Return the [x, y] coordinate for the center point of the cell that contains the specified text.  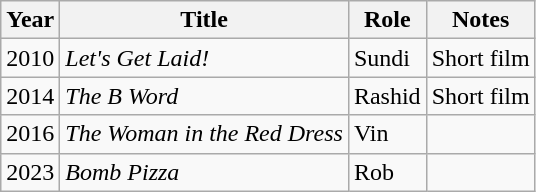
Vin [387, 134]
Let's Get Laid! [204, 58]
Rashid [387, 96]
2016 [30, 134]
The B Word [204, 96]
Notes [480, 20]
2023 [30, 172]
2014 [30, 96]
The Woman in the Red Dress [204, 134]
Rob [387, 172]
Year [30, 20]
Role [387, 20]
2010 [30, 58]
Bomb Pizza [204, 172]
Sundi [387, 58]
Title [204, 20]
